Scan for the cell matching the given text and deliver its [x, y] coordinate at center. 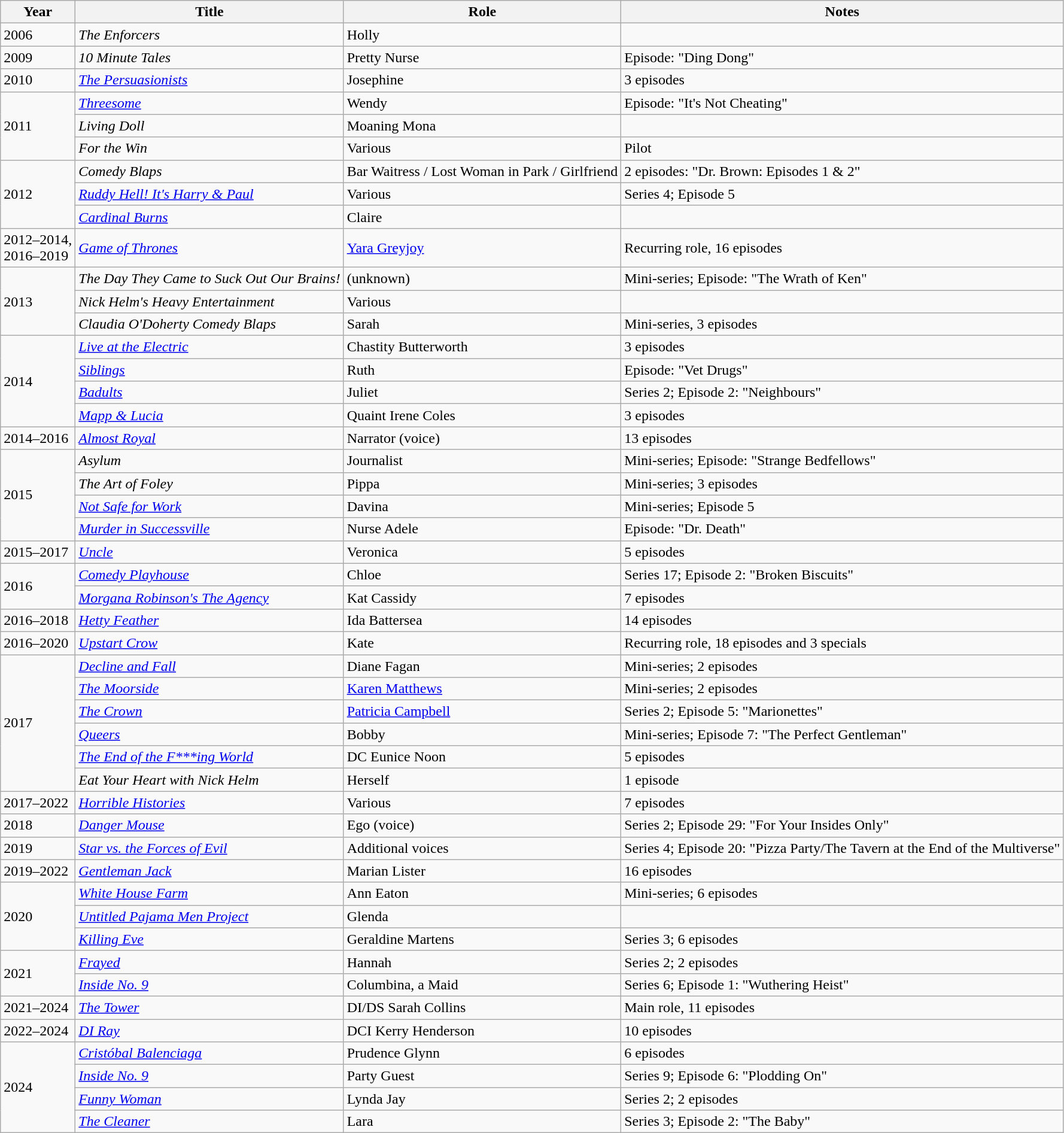
Lara [482, 1122]
Series 2; Episode 29: "For Your Insides Only" [843, 825]
Moaning Mona [482, 126]
2017–2022 [38, 803]
Episode: "Vet Drugs" [843, 370]
Not Safe for Work [209, 506]
The Art of Foley [209, 484]
Mini-series; Episode: "The Wrath of Ken" [843, 278]
2006 [38, 35]
The Persuasionists [209, 80]
Juliet [482, 393]
Pretty Nurse [482, 57]
2012–2014,2016–2019 [38, 248]
Murder in Successville [209, 529]
Mini-series; 6 episodes [843, 894]
Chloe [482, 575]
2016–2018 [38, 620]
Cristóbal Balenciaga [209, 1053]
2016 [38, 586]
2009 [38, 57]
Sarah [482, 324]
13 episodes [843, 438]
6 episodes [843, 1053]
Pippa [482, 484]
Living Doll [209, 126]
Hannah [482, 962]
The Day They Came to Suck Out Our Brains! [209, 278]
Comedy Blaps [209, 171]
Queers [209, 734]
Series 3; 6 episodes [843, 939]
Pilot [843, 148]
Main role, 11 episodes [843, 1007]
Kate [482, 643]
Holly [482, 35]
Comedy Playhouse [209, 575]
Quaint Irene Coles [482, 415]
Notes [843, 12]
Morgana Robinson's The Agency [209, 597]
Role [482, 12]
Danger Mouse [209, 825]
Threesome [209, 103]
Uncle [209, 552]
Nurse Adele [482, 529]
Year [38, 12]
2014–2016 [38, 438]
Star vs. the Forces of Evil [209, 848]
For the Win [209, 148]
Title [209, 12]
2 episodes: "Dr. Brown: Episodes 1 & 2" [843, 171]
Episode: "It's Not Cheating" [843, 103]
2024 [38, 1088]
Game of Thrones [209, 248]
Bobby [482, 734]
DI/DS Sarah Collins [482, 1007]
Killing Eve [209, 939]
Geraldine Martens [482, 939]
1 episode [843, 780]
Decline and Fall [209, 666]
10 episodes [843, 1030]
Ruddy Hell! It's Harry & Paul [209, 194]
Badults [209, 393]
16 episodes [843, 871]
Ida Battersea [482, 620]
2022–2024 [38, 1030]
Episode: "Ding Dong" [843, 57]
Series 6; Episode 1: "Wuthering Heist" [843, 985]
Asylum [209, 461]
Gentleman Jack [209, 871]
Claire [482, 217]
Live at the Electric [209, 347]
Almost Royal [209, 438]
DI Ray [209, 1030]
2017 [38, 723]
2019–2022 [38, 871]
10 Minute Tales [209, 57]
2018 [38, 825]
Series 2; Episode 2: "Neighbours" [843, 393]
The Enforcers [209, 35]
14 episodes [843, 620]
Patricia Campbell [482, 712]
Ann Eaton [482, 894]
2010 [38, 80]
Veronica [482, 552]
Recurring role, 18 episodes and 3 specials [843, 643]
2021 [38, 973]
Davina [482, 506]
The Crown [209, 712]
2013 [38, 301]
The Tower [209, 1007]
Horrible Histories [209, 803]
Ruth [482, 370]
Series 3; Episode 2: "The Baby" [843, 1122]
Prudence Glynn [482, 1053]
2020 [38, 916]
Upstart Crow [209, 643]
Party Guest [482, 1076]
Untitled Pajama Men Project [209, 916]
Journalist [482, 461]
Claudia O'Doherty Comedy Blaps [209, 324]
Hetty Feather [209, 620]
DC Eunice Noon [482, 757]
Yara Greyjoy [482, 248]
Mini-series, 3 episodes [843, 324]
Herself [482, 780]
(unknown) [482, 278]
Recurring role, 16 episodes [843, 248]
Mini-series; Episode: "Strange Bedfellows" [843, 461]
Series 4; Episode 20: "Pizza Party/The Tavern at the End of the Multiverse" [843, 848]
Mini-series; 3 episodes [843, 484]
Bar Waitress / Lost Woman in Park / Girlfriend [482, 171]
Mini-series; Episode 5 [843, 506]
2011 [38, 126]
Cardinal Burns [209, 217]
Series 2; Episode 5: "Marionettes" [843, 712]
Series 9; Episode 6: "Plodding On" [843, 1076]
Mini-series; Episode 7: "The Perfect Gentleman" [843, 734]
Ego (voice) [482, 825]
Nick Helm's Heavy Entertainment [209, 301]
Mapp & Lucia [209, 415]
2016–2020 [38, 643]
Columbina, a Maid [482, 985]
Diane Fagan [482, 666]
Series 4; Episode 5 [843, 194]
2015–2017 [38, 552]
White House Farm [209, 894]
Chastity Butterworth [482, 347]
Josephine [482, 80]
2014 [38, 381]
Frayed [209, 962]
The Moorside [209, 689]
Glenda [482, 916]
Funny Woman [209, 1099]
The Cleaner [209, 1122]
Narrator (voice) [482, 438]
2015 [38, 495]
Wendy [482, 103]
The End of the F***ing World [209, 757]
Marian Lister [482, 871]
Eat Your Heart with Nick Helm [209, 780]
2021–2024 [38, 1007]
Additional voices [482, 848]
Siblings [209, 370]
Lynda Jay [482, 1099]
DCI Kerry Henderson [482, 1030]
Karen Matthews [482, 689]
Episode: "Dr. Death" [843, 529]
Series 17; Episode 2: "Broken Biscuits" [843, 575]
Kat Cassidy [482, 597]
2012 [38, 194]
2019 [38, 848]
